Pinpoint the cell where the given text exists, returning its [X, Y] midpoint coordinate. 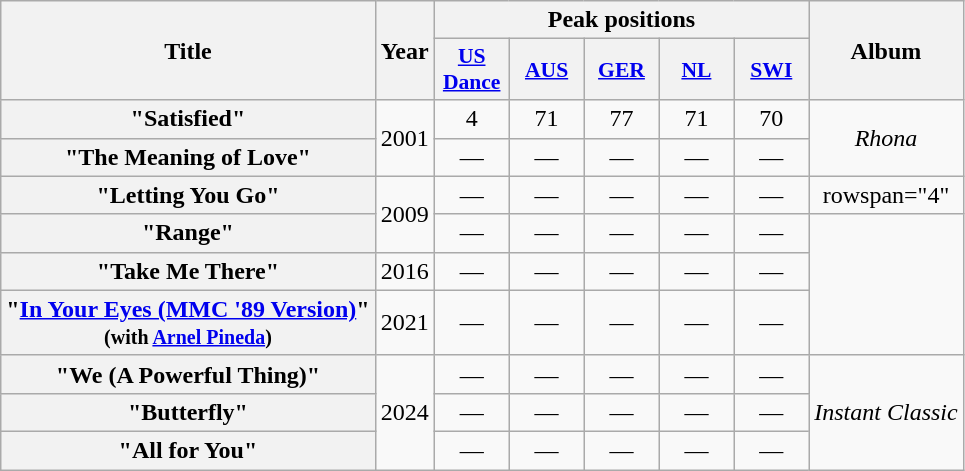
NL [696, 70]
4 [472, 119]
"In Your Eyes (MMC '89 Version)" (with Arnel Pineda) [188, 322]
Year [404, 50]
Title [188, 50]
Album [886, 50]
2009 [404, 214]
2016 [404, 271]
Rhona [886, 138]
rowspan="4" [886, 195]
"All for You" [188, 450]
2001 [404, 138]
"Range" [188, 233]
"We (A Powerful Thing)" [188, 374]
"Take Me There" [188, 271]
Instant Classic [886, 412]
GER [622, 70]
AUS [546, 70]
"Butterfly" [188, 412]
"Satisfied" [188, 119]
77 [622, 119]
2021 [404, 322]
Peak positions [622, 20]
"The Meaning of Love" [188, 157]
SWI [772, 70]
"Letting You Go" [188, 195]
70 [772, 119]
2024 [404, 412]
USDance [472, 70]
